Capture the cell that displays the provided text and extract its [x, y] central coordinate. 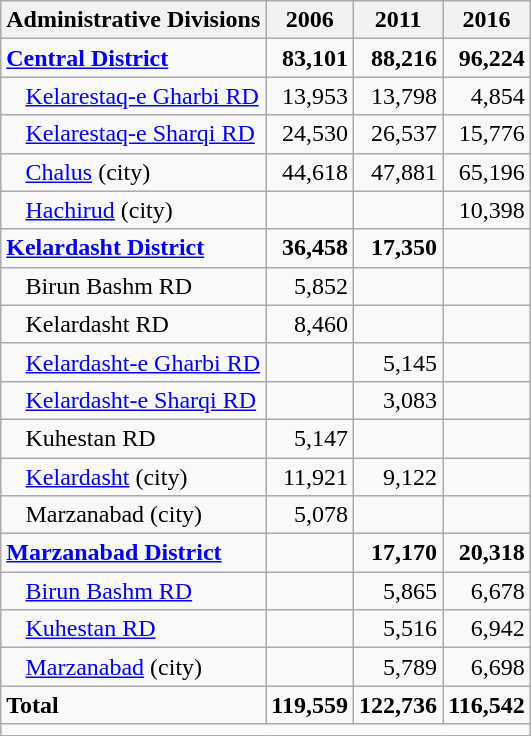
5,852 [310, 286]
13,798 [398, 96]
5,078 [310, 515]
20,318 [487, 553]
17,170 [398, 553]
10,398 [487, 210]
88,216 [398, 58]
3,083 [398, 400]
6,942 [487, 629]
2011 [398, 20]
Administrative Divisions [134, 20]
44,618 [310, 172]
Kelarestaq-e Gharbi RD [134, 96]
13,953 [310, 96]
Kelardasht District [134, 248]
26,537 [398, 134]
8,460 [310, 324]
5,865 [398, 591]
Kelarestaq-e Sharqi RD [134, 134]
Total [134, 705]
Kelardasht-e Gharbi RD [134, 362]
96,224 [487, 58]
119,559 [310, 705]
47,881 [398, 172]
Chalus (city) [134, 172]
15,776 [487, 134]
6,698 [487, 667]
122,736 [398, 705]
6,678 [487, 591]
116,542 [487, 705]
11,921 [310, 477]
Kelardasht (city) [134, 477]
17,350 [398, 248]
5,147 [310, 438]
2006 [310, 20]
5,145 [398, 362]
36,458 [310, 248]
Hachirud (city) [134, 210]
9,122 [398, 477]
5,789 [398, 667]
65,196 [487, 172]
83,101 [310, 58]
24,530 [310, 134]
2016 [487, 20]
Kelardasht RD [134, 324]
5,516 [398, 629]
Marzanabad District [134, 553]
Kelardasht-e Sharqi RD [134, 400]
Central District [134, 58]
4,854 [487, 96]
